Detect which cell encompasses the target text, then output its [x, y] center coordinate. 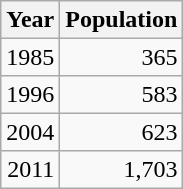
2004 [30, 132]
623 [122, 132]
1996 [30, 94]
2011 [30, 170]
365 [122, 56]
Population [122, 20]
Year [30, 20]
1985 [30, 56]
583 [122, 94]
1,703 [122, 170]
